Find where the given text appears and provide that cell's center as (X, Y) coordinate. 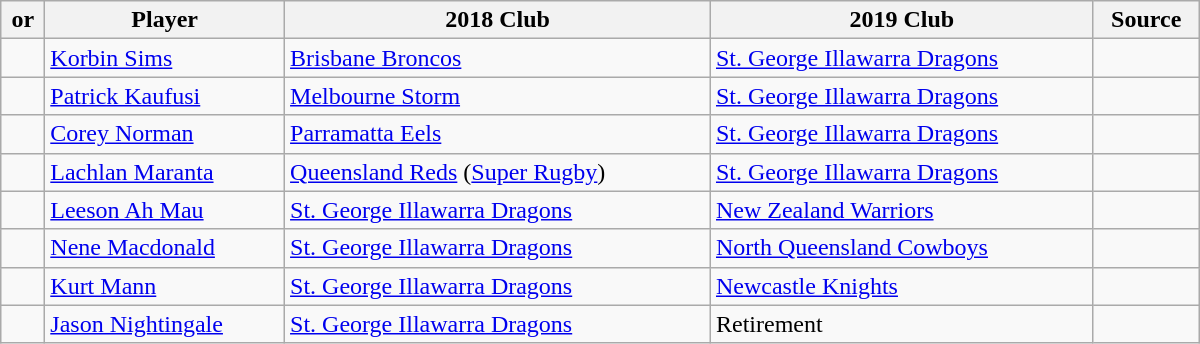
2019 Club (902, 20)
Patrick Kaufusi (165, 96)
Leeson Ah Mau (165, 210)
Brisbane Broncos (498, 58)
Player (165, 20)
Corey Norman (165, 134)
Parramatta Eels (498, 134)
Source (1146, 20)
Melbourne Storm (498, 96)
Queensland Reds (Super Rugby) (498, 172)
or (23, 20)
2018 Club (498, 20)
Korbin Sims (165, 58)
Retirement (902, 324)
Kurt Mann (165, 286)
Jason Nightingale (165, 324)
New Zealand Warriors (902, 210)
Newcastle Knights (902, 286)
Lachlan Maranta (165, 172)
Nene Macdonald (165, 248)
North Queensland Cowboys (902, 248)
